Find where the given text appears and provide that cell's center as [x, y] coordinate. 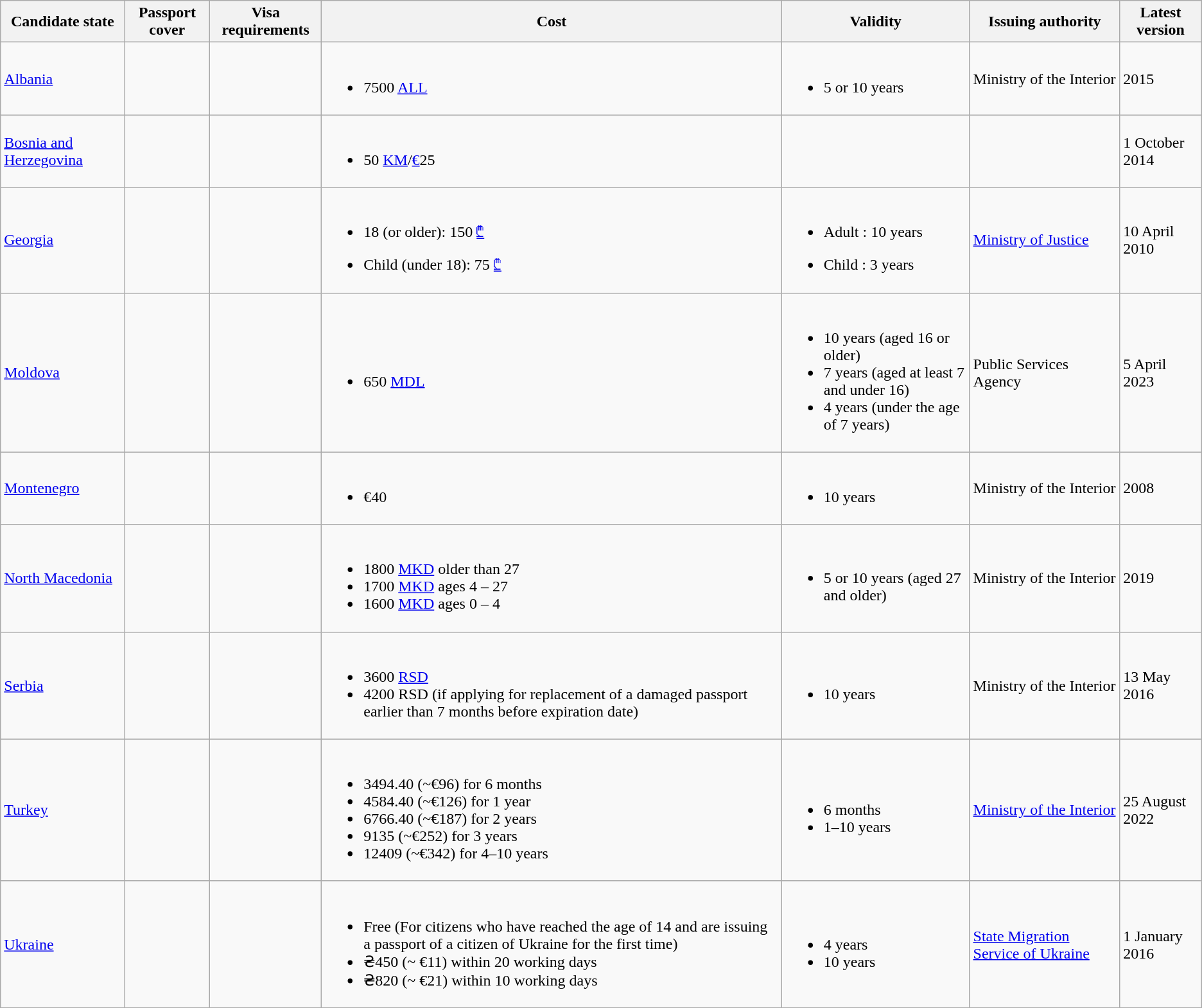
Cost [552, 22]
3600 RSD4200 RSD (if applying for replacement of a damaged passport earlier than 7 months before expiration date) [552, 686]
5 or 10 years (aged 27 and older) [876, 578]
1 January 2016 [1161, 944]
Ministry of Justice [1045, 240]
Visa requirements [266, 22]
25 August 2022 [1161, 810]
2019 [1161, 578]
5 April 2023 [1161, 372]
7500 ALL [552, 78]
1 October 2014 [1161, 152]
€40 [552, 488]
3494.40 (~€96) for 6 months4584.40 (~€126) for 1 year6766.40 (~€187) for 2 years9135 (~€252) for 3 years12409 (~€342) for 4–10 years [552, 810]
Albania [63, 78]
Latest version [1161, 22]
Adult : 10 yearsChild : 3 years [876, 240]
4 years10 years [876, 944]
10 April 2010 [1161, 240]
Turkey [63, 810]
13 May 2016 [1161, 686]
1800 MKD older than 271700 MKD ages 4 – 271600 MKD ages 0 – 4 [552, 578]
Public Services Agency [1045, 372]
Georgia [63, 240]
North Macedonia [63, 578]
Serbia [63, 686]
Passport cover [167, 22]
Montenegro [63, 488]
18 (or older): 150 ₾Child (under 18): 75 ₾ [552, 240]
Issuing authority [1045, 22]
Bosnia and Herzegovina [63, 152]
2008 [1161, 488]
650 MDL [552, 372]
10 years (aged 16 or older)7 years (aged at least 7 and under 16)4 years (under the age of 7 years) [876, 372]
50 KM/€25 [552, 152]
State Migration Service of Ukraine [1045, 944]
2015 [1161, 78]
Moldova [63, 372]
5 or 10 years [876, 78]
6 months1–10 years [876, 810]
Validity [876, 22]
Candidate state [63, 22]
Ukraine [63, 944]
